Search for the cell housing the specified text and yield its [x, y] center coordinate. 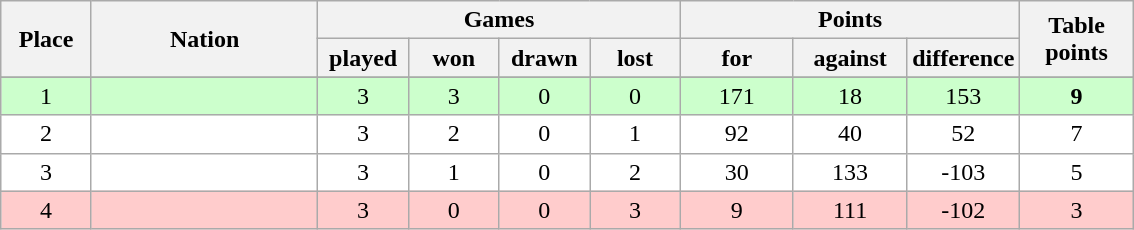
Points [850, 20]
4 [46, 210]
-103 [964, 172]
for [736, 58]
40 [850, 134]
171 [736, 96]
Tablepoints [1076, 39]
-102 [964, 210]
5 [1076, 172]
Games [499, 20]
won [454, 58]
111 [850, 210]
18 [850, 96]
92 [736, 134]
difference [964, 58]
lost [636, 58]
52 [964, 134]
played [364, 58]
against [850, 58]
30 [736, 172]
Place [46, 39]
133 [850, 172]
7 [1076, 134]
Nation [204, 39]
153 [964, 96]
drawn [544, 58]
